Provide the [X, Y] coordinate of the cell's center where the given text is located.  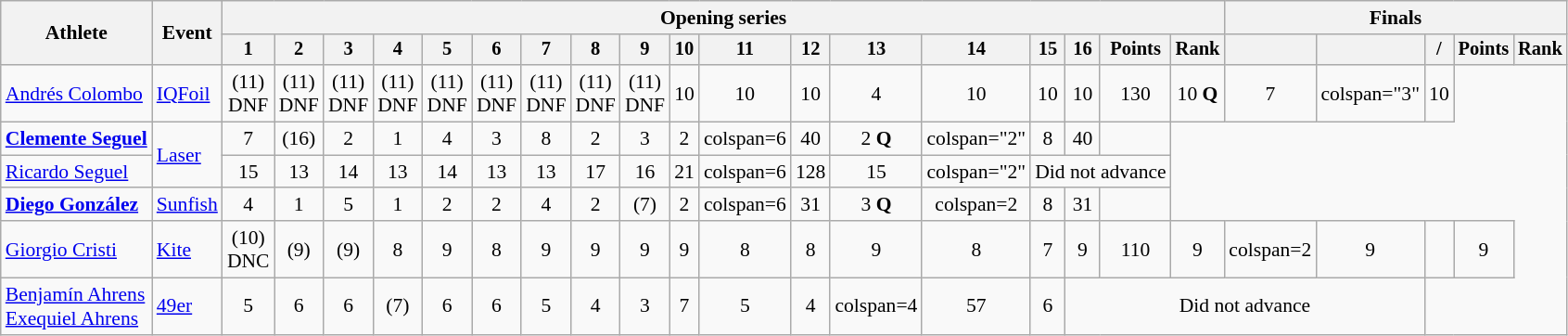
Clemente Seguel [76, 139]
3 Q [875, 205]
Ricardo Seguel [76, 172]
Opening series [723, 18]
Benjamín AhrensExequiel Ahrens [76, 306]
Athlete [76, 33]
11 [746, 50]
(16) [299, 139]
49er [187, 306]
colspan="3" [1370, 93]
110 [1135, 249]
Diego González [76, 205]
IQFoil [187, 93]
Giorgio Cristi [76, 249]
128 [810, 172]
21 [684, 172]
57 [975, 306]
2 Q [875, 139]
(10)DNC [249, 249]
Laser [187, 156]
17 [595, 172]
Event [187, 33]
Kite [187, 249]
/ [1439, 50]
Finals [1395, 18]
12 [810, 50]
10 Q [1198, 93]
colspan=4 [875, 306]
Sunfish [187, 205]
Andrés Colombo [76, 93]
130 [1135, 93]
